Determine the [x, y] coordinate at the center of the cell enclosing the given text.  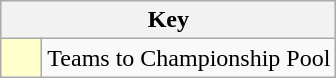
Teams to Championship Pool [189, 58]
Key [168, 20]
